Capture the cell that displays the provided text and extract its [x, y] central coordinate. 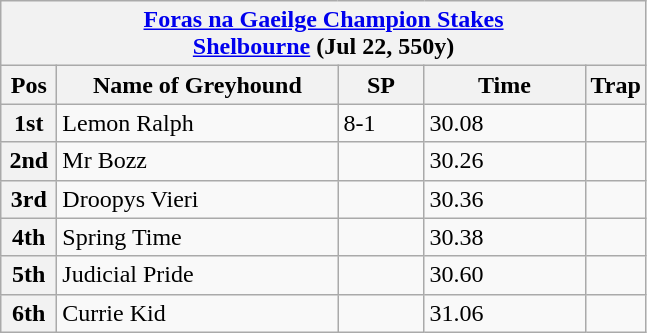
Time [504, 85]
1st [29, 123]
30.36 [504, 199]
Currie Kid [198, 313]
31.06 [504, 313]
Mr Bozz [198, 161]
30.38 [504, 237]
4th [29, 237]
2nd [29, 161]
6th [29, 313]
Foras na Gaeilge Champion Stakes Shelbourne (Jul 22, 550y) [324, 34]
Spring Time [198, 237]
8-1 [381, 123]
30.60 [504, 275]
30.26 [504, 161]
30.08 [504, 123]
SP [381, 85]
Droopys Vieri [198, 199]
5th [29, 275]
Trap [616, 85]
Judicial Pride [198, 275]
Pos [29, 85]
Lemon Ralph [198, 123]
Name of Greyhound [198, 85]
3rd [29, 199]
